Capture the cell that displays the provided text and extract its (x, y) central coordinate. 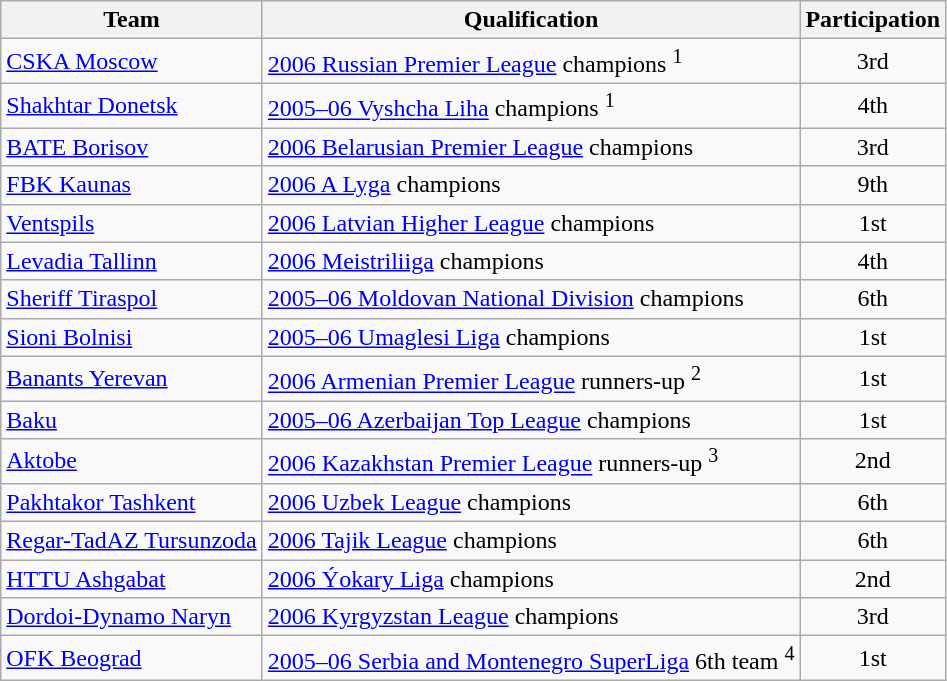
HTTU Ashgabat (132, 579)
2006 Ýokary Liga champions (531, 579)
Qualification (531, 20)
2006 Latvian Higher League champions (531, 223)
9th (873, 185)
2006 Armenian Premier League runners-up 2 (531, 378)
Banants Yerevan (132, 378)
BATE Borisov (132, 147)
OFK Beograd (132, 658)
2006 Kazakhstan Premier League runners-up 3 (531, 462)
Sheriff Tiraspol (132, 299)
Participation (873, 20)
Team (132, 20)
2006 Uzbek League champions (531, 502)
Aktobe (132, 462)
FBK Kaunas (132, 185)
2005–06 Vyshcha Liha champions 1 (531, 106)
2005–06 Serbia and Montenegro SuperLiga 6th team 4 (531, 658)
CSKA Moscow (132, 62)
2006 A Lyga champions (531, 185)
Sioni Bolnisi (132, 337)
2005–06 Azerbaijan Top League champions (531, 420)
2006 Belarusian Premier League champions (531, 147)
2005–06 Moldovan National Division champions (531, 299)
Ventspils (132, 223)
Levadia Tallinn (132, 261)
2006 Tajik League champions (531, 541)
2006 Kyrgyzstan League champions (531, 617)
Dordoi-Dynamo Naryn (132, 617)
Baku (132, 420)
Pakhtakor Tashkent (132, 502)
2006 Meistriliiga champions (531, 261)
2006 Russian Premier League champions 1 (531, 62)
Regar-TadAZ Tursunzoda (132, 541)
2005–06 Umaglesi Liga champions (531, 337)
Shakhtar Donetsk (132, 106)
